Capture the cell that displays the provided text and extract its [X, Y] central coordinate. 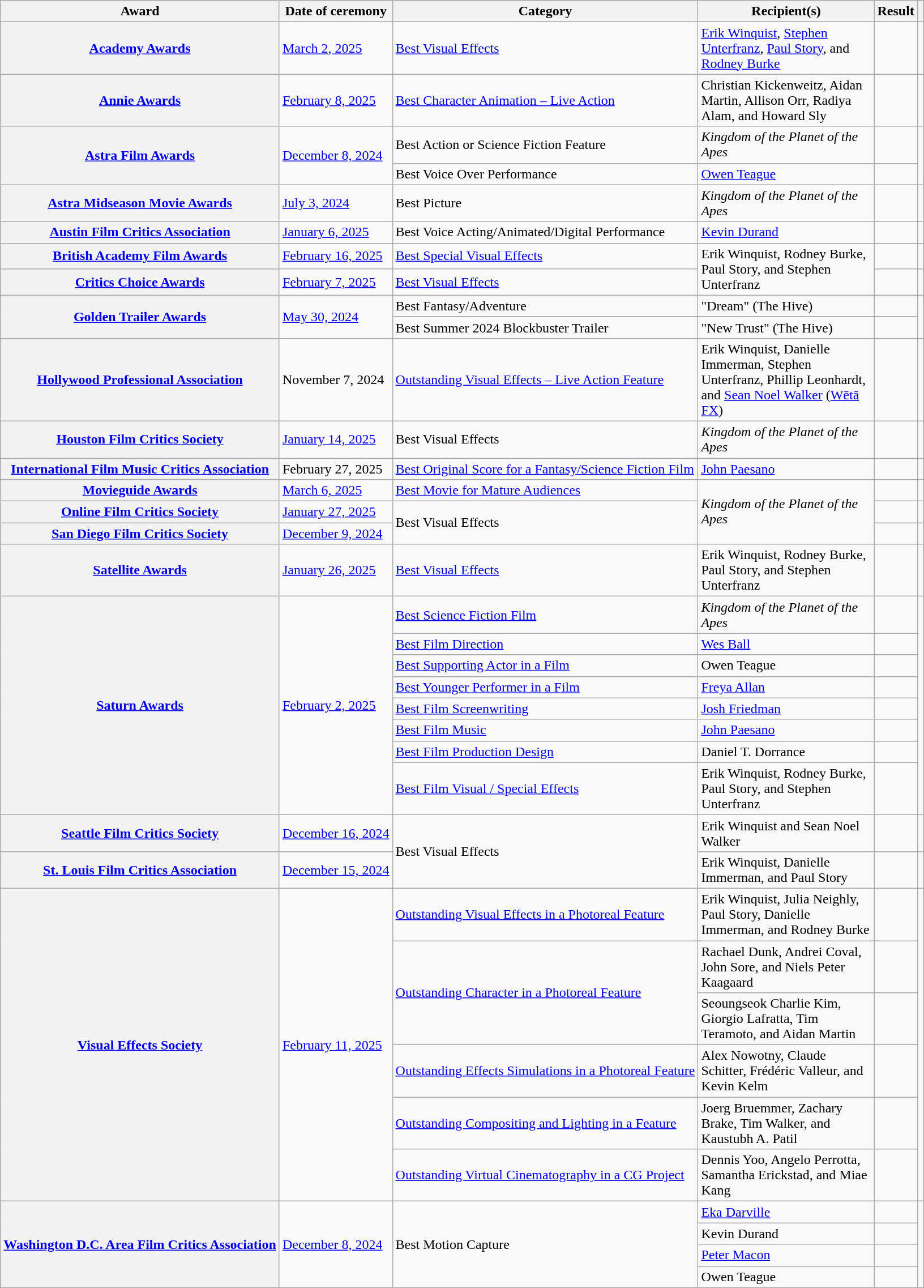
Wes Ball [786, 644]
January 6, 2025 [336, 232]
Best Motion Capture [545, 1244]
January 14, 2025 [336, 440]
Erik Winquist, Julia Neighly, Paul Story, Danielle Immerman, and Rodney Burke [786, 914]
Erik Winquist, Danielle Immerman, and Paul Story [786, 870]
Recipient(s) [786, 11]
Academy Awards [140, 48]
Satellite Awards [140, 570]
Best Summer 2024 Blockbuster Trailer [545, 327]
Seattle Film Critics Society [140, 833]
Freya Allan [786, 687]
Best Younger Performer in a Film [545, 687]
Erik Winquist and Sean Noel Walker [786, 833]
December 15, 2024 [336, 870]
Best Picture [545, 203]
International Film Music Critics Association [140, 468]
Outstanding Visual Effects in a Photoreal Feature [545, 914]
Online Film Critics Society [140, 512]
March 6, 2025 [336, 491]
Alex Nowotny, Claude Schitter, Frédéric Valleur, and Kevin Kelm [786, 1071]
July 3, 2024 [336, 203]
British Academy Film Awards [140, 256]
Outstanding Effects Simulations in a Photoreal Feature [545, 1071]
Austin Film Critics Association [140, 232]
Best Movie for Mature Audiences [545, 491]
San Diego Film Critics Society [140, 534]
March 2, 2025 [336, 48]
Astra Midseason Movie Awards [140, 203]
February 27, 2025 [336, 468]
Annie Awards [140, 100]
Date of ceremony [336, 11]
Best Supporting Actor in a Film [545, 666]
Eka Darville [786, 1212]
Outstanding Compositing and Lighting in a Feature [545, 1123]
January 27, 2025 [336, 512]
November 7, 2024 [336, 379]
Joerg Bruemmer, Zachary Brake, Tim Walker, and Kaustubh A. Patil [786, 1123]
Seoungseok Charlie Kim, Giorgio Lafratta, Tim Teramoto, and Aidan Martin [786, 1019]
Best Film Visual / Special Effects [545, 788]
Washington D.C. Area Film Critics Association [140, 1244]
December 16, 2024 [336, 833]
Rachael Dunk, Andrei Coval, John Sore, and Niels Peter Kaagaard [786, 966]
May 30, 2024 [336, 317]
Best Film Production Design [545, 752]
Critics Choice Awards [140, 282]
Golden Trailer Awards [140, 317]
Erik Winquist, Stephen Unterfranz, Paul Story, and Rodney Burke [786, 48]
February 7, 2025 [336, 282]
Best Voice Over Performance [545, 174]
St. Louis Film Critics Association [140, 870]
"New Trust" (The Hive) [786, 327]
Peter Macon [786, 1255]
Astra Film Awards [140, 155]
Best Film Screenwriting [545, 709]
Best Voice Acting/Animated/Digital Performance [545, 232]
January 26, 2025 [336, 570]
Daniel T. Dorrance [786, 752]
Visual Effects Society [140, 1044]
Best Special Visual Effects [545, 256]
Outstanding Visual Effects – Live Action Feature [545, 379]
February 16, 2025 [336, 256]
Saturn Awards [140, 706]
Category [545, 11]
February 2, 2025 [336, 706]
Erik Winquist, Danielle Immerman, Stephen Unterfranz, Phillip Leonhardt, and Sean Noel Walker (Wētā FX) [786, 379]
Best Original Score for a Fantasy/Science Fiction Film [545, 468]
Hollywood Professional Association [140, 379]
Houston Film Critics Society [140, 440]
Christian Kickenweitz, Aidan Martin, Allison Orr, Radiya Alam, and Howard Sly [786, 100]
February 11, 2025 [336, 1044]
Outstanding Virtual Cinematography in a CG Project [545, 1175]
Outstanding Character in a Photoreal Feature [545, 992]
"Dream" (The Hive) [786, 306]
February 8, 2025 [336, 100]
Best Film Music [545, 730]
Dennis Yoo, Angelo Perrotta, Samantha Erickstad, and Miae Kang [786, 1175]
Result [896, 11]
Best Film Direction [545, 644]
Best Science Fiction Film [545, 615]
Josh Friedman [786, 709]
Award [140, 11]
Best Fantasy/Adventure [545, 306]
Best Character Animation – Live Action [545, 100]
Best Action or Science Fiction Feature [545, 145]
December 9, 2024 [336, 534]
Movieguide Awards [140, 491]
